Output the [X, Y] coordinate of the center of the cell containing the given text.  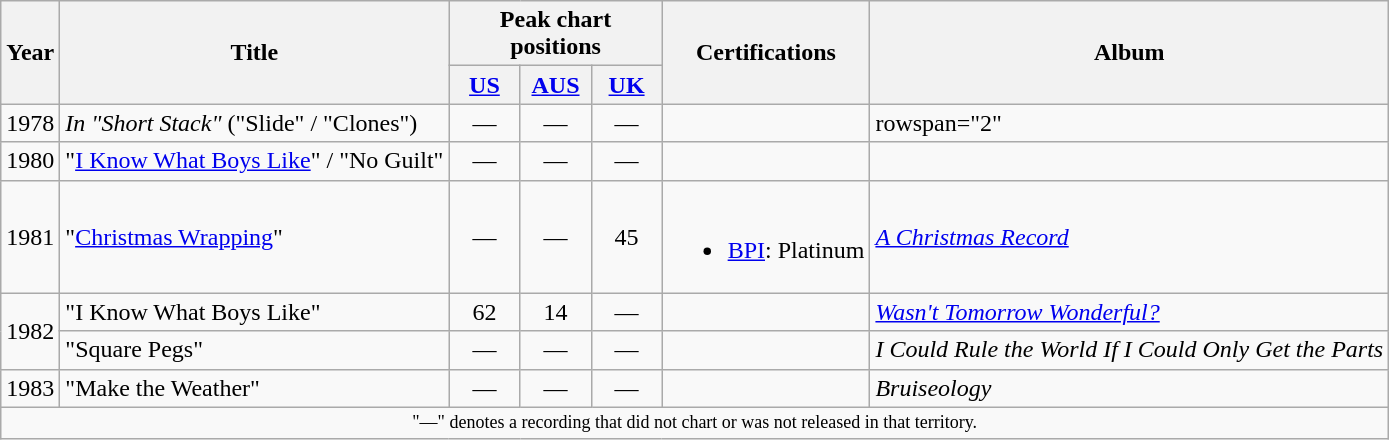
In "Short Stack" ("Slide" / "Clones") [254, 123]
Wasn't Tomorrow Wonderful? [1130, 312]
1981 [30, 236]
A Christmas Record [1130, 236]
"Make the Weather" [254, 388]
AUS [556, 85]
"Christmas Wrapping" [254, 236]
rowspan="2" [1130, 123]
I Could Rule the World If I Could Only Get the Parts [1130, 350]
1982 [30, 331]
14 [556, 312]
UK [626, 85]
"I Know What Boys Like" [254, 312]
US [484, 85]
"Square Pegs" [254, 350]
Year [30, 52]
45 [626, 236]
1983 [30, 388]
"I Know What Boys Like" / "No Guilt" [254, 161]
"—" denotes a recording that did not chart or was not released in that territory. [695, 422]
62 [484, 312]
Bruiseology [1130, 388]
1980 [30, 161]
1978 [30, 123]
Title [254, 52]
Certifications [766, 52]
Peak chart positions [556, 34]
Album [1130, 52]
BPI: Platinum [766, 236]
